Return the (x, y) coordinate for the center point of the cell that contains the specified text.  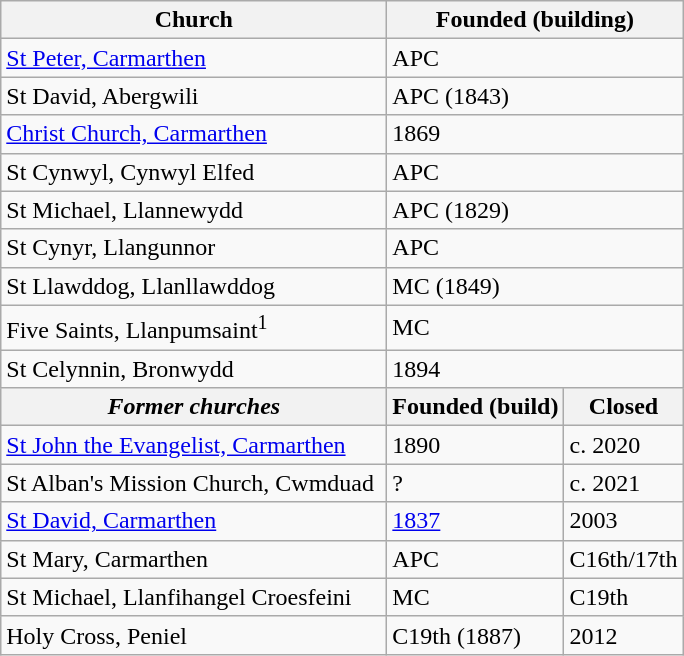
St Michael, Llanfihangel Croesfeini (194, 597)
Founded (build) (476, 407)
St Celynnin, Bronwydd (194, 369)
C19th (1887) (476, 635)
1837 (476, 521)
St David, Abergwili (194, 96)
St John the Evangelist, Carmarthen (194, 445)
2003 (624, 521)
APC (1843) (535, 96)
Closed (624, 407)
St Michael, Llannewydd (194, 210)
St Cynyr, Llangunnor (194, 248)
Christ Church, Carmarthen (194, 134)
c. 2021 (624, 483)
APC (1829) (535, 210)
C16th/17th (624, 559)
c. 2020 (624, 445)
St Alban's Mission Church, Cwmduad (194, 483)
St Peter, Carmarthen (194, 58)
Former churches (194, 407)
? (476, 483)
St Mary, Carmarthen (194, 559)
C19th (624, 597)
St Cynwyl, Cynwyl Elfed (194, 172)
1869 (535, 134)
Five Saints, Llanpumsaint1 (194, 328)
Holy Cross, Peniel (194, 635)
MC (1849) (535, 286)
2012 (624, 635)
1894 (535, 369)
St Llawddog, Llanllawddog (194, 286)
Founded (building) (535, 20)
St David, Carmarthen (194, 521)
Church (194, 20)
1890 (476, 445)
